Find where the given text appears and provide that cell's center as [X, Y] coordinate. 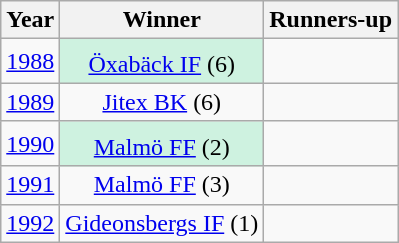
Malmö FF (2) [162, 144]
1988 [30, 62]
Malmö FF (3) [162, 185]
Winner [162, 20]
Runners-up [331, 20]
Year [30, 20]
1990 [30, 144]
Öxabäck IF (6) [162, 62]
Jitex BK (6) [162, 102]
1989 [30, 102]
Gideonsbergs IF (1) [162, 223]
1992 [30, 223]
1991 [30, 185]
